Pinpoint the cell where the given text exists, returning its [x, y] midpoint coordinate. 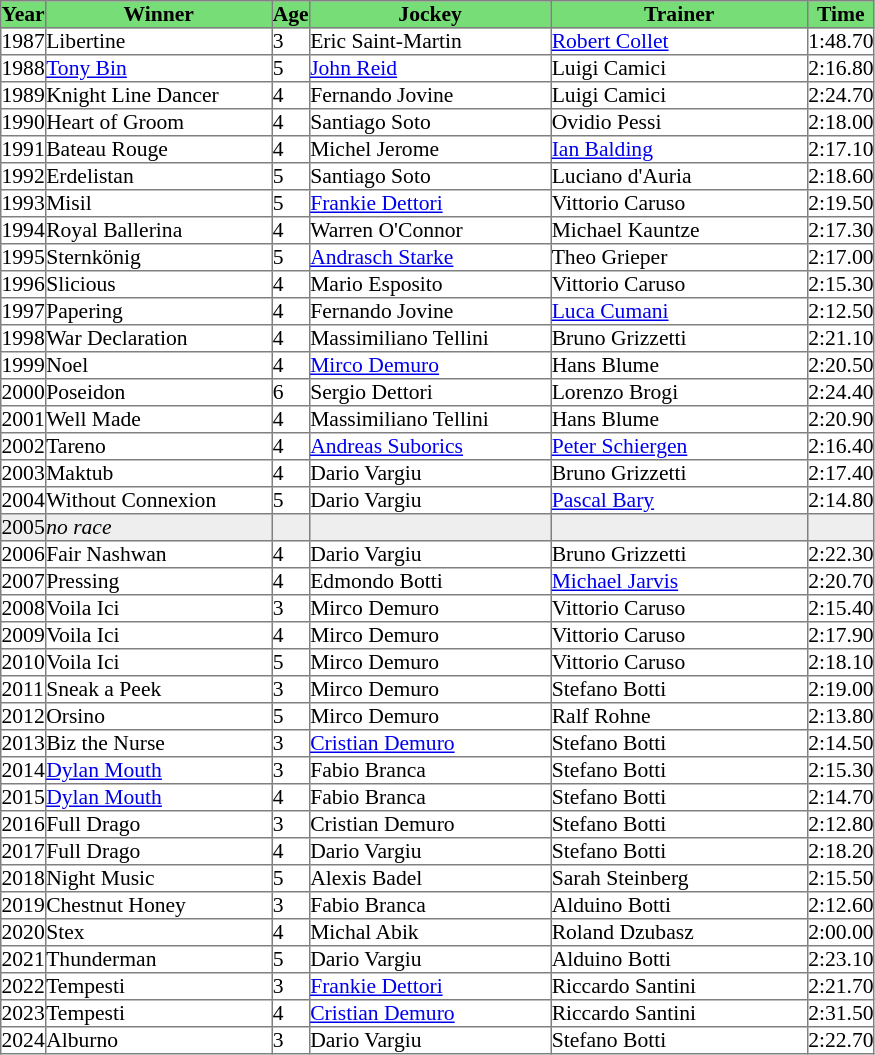
Sternkönig [158, 258]
1994 [24, 230]
Peter Schiergen [679, 446]
2:15.50 [840, 878]
Thunderman [158, 960]
2:31.50 [840, 1014]
Without Connexion [158, 500]
Royal Ballerina [158, 230]
2020 [24, 932]
6 [290, 392]
2024 [24, 1040]
Fair Nashwan [158, 554]
Andreas Suborics [430, 446]
Ian Balding [679, 150]
2011 [24, 690]
2006 [24, 554]
Robert Collet [679, 42]
2002 [24, 446]
2016 [24, 824]
Michel Jerome [430, 150]
Knight Line Dancer [158, 96]
2:14.70 [840, 798]
Michal Abik [430, 932]
2:13.80 [840, 716]
2:17.40 [840, 474]
2:24.70 [840, 96]
Papering [158, 312]
Lorenzo Brogi [679, 392]
Eric Saint-Martin [430, 42]
Mario Esposito [430, 284]
Roland Dzubasz [679, 932]
2:17.00 [840, 258]
2:19.00 [840, 690]
1992 [24, 176]
Misil [158, 204]
2012 [24, 716]
1987 [24, 42]
2015 [24, 798]
Libertine [158, 42]
Biz the Nurse [158, 744]
Heart of Groom [158, 122]
2:15.40 [840, 608]
2022 [24, 986]
2:21.10 [840, 338]
Bateau Rouge [158, 150]
2:17.30 [840, 230]
Maktub [158, 474]
Pressing [158, 582]
1998 [24, 338]
1993 [24, 204]
Alexis Badel [430, 878]
Well Made [158, 420]
Poseidon [158, 392]
2:18.60 [840, 176]
Orsino [158, 716]
2:22.70 [840, 1040]
2:18.00 [840, 122]
2010 [24, 662]
Tareno [158, 446]
2001 [24, 420]
Pascal Bary [679, 500]
2:16.40 [840, 446]
2:12.60 [840, 906]
2005 [24, 528]
2:18.10 [840, 662]
Edmondo Botti [430, 582]
2021 [24, 960]
War Declaration [158, 338]
1999 [24, 366]
2:14.80 [840, 500]
Michael Kauntze [679, 230]
2:16.80 [840, 68]
Night Music [158, 878]
Theo Grieper [679, 258]
2023 [24, 1014]
Ralf Rohne [679, 716]
2:12.50 [840, 312]
2007 [24, 582]
2013 [24, 744]
2008 [24, 608]
2009 [24, 636]
Erdelistan [158, 176]
Sarah Steinberg [679, 878]
2014 [24, 770]
2:17.10 [840, 150]
2:20.70 [840, 582]
Stex [158, 932]
1995 [24, 258]
Slicious [158, 284]
2:24.40 [840, 392]
2:18.20 [840, 852]
Michael Jarvis [679, 582]
2:20.50 [840, 366]
2:22.30 [840, 554]
Jockey [430, 14]
2017 [24, 852]
1988 [24, 68]
2019 [24, 906]
Sergio Dettori [430, 392]
Age [290, 14]
2:19.50 [840, 204]
2018 [24, 878]
1990 [24, 122]
1989 [24, 96]
Alburno [158, 1040]
no race [158, 528]
Time [840, 14]
2:17.90 [840, 636]
2004 [24, 500]
2:14.50 [840, 744]
Tony Bin [158, 68]
Ovidio Pessi [679, 122]
1991 [24, 150]
Luciano d'Auria [679, 176]
Trainer [679, 14]
2003 [24, 474]
John Reid [430, 68]
Warren O'Connor [430, 230]
1996 [24, 284]
Chestnut Honey [158, 906]
1997 [24, 312]
2:12.80 [840, 824]
Sneak a Peek [158, 690]
Winner [158, 14]
Noel [158, 366]
Year [24, 14]
2:21.70 [840, 986]
2:20.90 [840, 420]
Luca Cumani [679, 312]
1:48.70 [840, 42]
Andrasch Starke [430, 258]
2000 [24, 392]
2:00.00 [840, 932]
2:23.10 [840, 960]
